Find where the given text appears and provide that cell's center as [X, Y] coordinate. 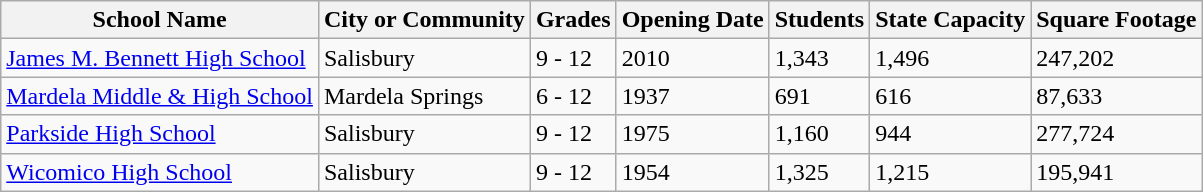
944 [950, 134]
School Name [160, 20]
195,941 [1116, 172]
1,160 [819, 134]
6 - 12 [573, 96]
Wicomico High School [160, 172]
Parkside High School [160, 134]
James M. Bennett High School [160, 58]
691 [819, 96]
87,633 [1116, 96]
1,215 [950, 172]
City or Community [424, 20]
Square Footage [1116, 20]
1,343 [819, 58]
1975 [692, 134]
1937 [692, 96]
Mardela Springs [424, 96]
2010 [692, 58]
Mardela Middle & High School [160, 96]
616 [950, 96]
247,202 [1116, 58]
Students [819, 20]
Grades [573, 20]
277,724 [1116, 134]
1954 [692, 172]
Opening Date [692, 20]
1,496 [950, 58]
1,325 [819, 172]
State Capacity [950, 20]
